Pinpoint the cell where the given text exists, returning its [x, y] midpoint coordinate. 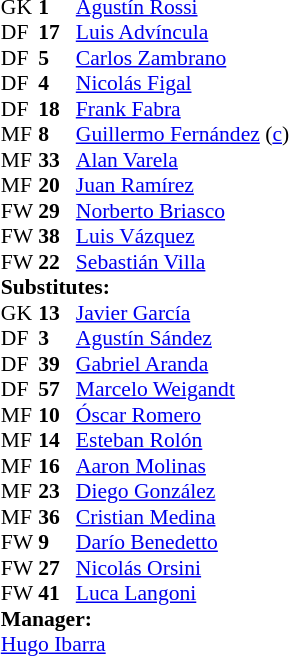
13 [57, 313]
3 [57, 339]
Frank Fabra [182, 109]
Nicolás Orsini [182, 568]
Juan Ramírez [182, 185]
14 [57, 441]
57 [57, 389]
36 [57, 517]
Esteban Rolón [182, 441]
Alan Varela [182, 160]
Javier García [182, 313]
Marcelo Weigandt [182, 389]
29 [57, 211]
23 [57, 491]
18 [57, 109]
Substitutes: [145, 287]
38 [57, 237]
33 [57, 160]
27 [57, 568]
GK [20, 313]
39 [57, 364]
5 [57, 58]
Carlos Zambrano [182, 58]
Luca Langoni [182, 593]
Guillermo Fernández (c) [182, 135]
Aaron Molinas [182, 466]
10 [57, 415]
Sebastián Villa [182, 262]
Norberto Briasco [182, 211]
8 [57, 135]
41 [57, 593]
Óscar Romero [182, 415]
Darío Benedetto [182, 543]
20 [57, 185]
Diego González [182, 491]
Manager: [145, 619]
22 [57, 262]
Luis Vázquez [182, 237]
Agustín Sández [182, 339]
Gabriel Aranda [182, 364]
Cristian Medina [182, 517]
Nicolás Figal [182, 83]
17 [57, 33]
Luis Advíncula [182, 33]
9 [57, 543]
4 [57, 83]
16 [57, 466]
